Provide the [x, y] coordinate of the cell's center where the given text is located.  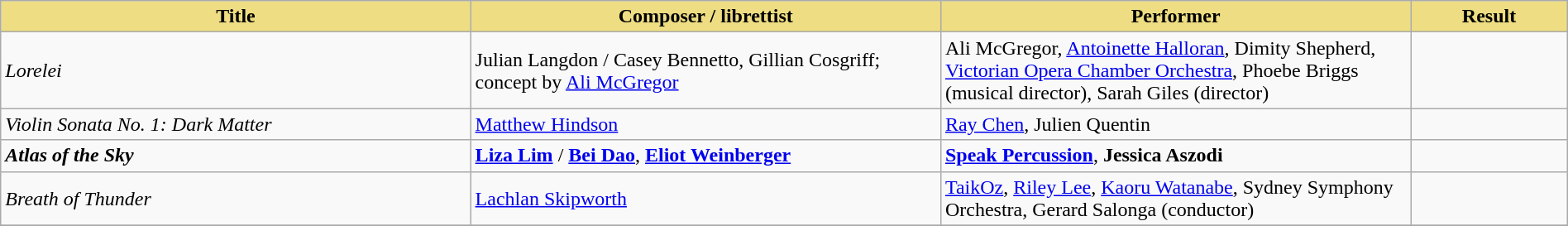
Atlas of the Sky [236, 156]
Violin Sonata No. 1: Dark Matter [236, 124]
Julian Langdon / Casey Bennetto, Gillian Cosgriff; concept by Ali McGregor [705, 70]
Liza Lim / Bei Dao, Eliot Weinberger [705, 156]
TaikOz, Riley Lee, Kaoru Watanabe, Sydney Symphony Orchestra, Gerard Salonga (conductor) [1175, 199]
Matthew Hindson [705, 124]
Lachlan Skipworth [705, 199]
Speak Percussion, Jessica Aszodi [1175, 156]
Ali McGregor, Antoinette Halloran, Dimity Shepherd, Victorian Opera Chamber Orchestra, Phoebe Briggs (musical director), Sarah Giles (director) [1175, 70]
Lorelei [236, 70]
Result [1489, 17]
Composer / librettist [705, 17]
Ray Chen, Julien Quentin [1175, 124]
Breath of Thunder [236, 199]
Performer [1175, 17]
Title [236, 17]
